Locate the cell with the specified text and output its [x, y] center coordinate. 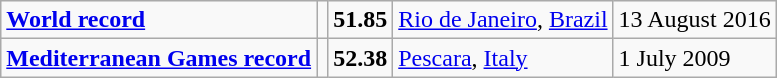
Mediterranean Games record [159, 58]
1 July 2009 [694, 58]
Rio de Janeiro, Brazil [503, 20]
51.85 [360, 20]
World record [159, 20]
52.38 [360, 58]
13 August 2016 [694, 20]
Pescara, Italy [503, 58]
